Identify which cell holds the provided text, then report its (X, Y) central coordinate. 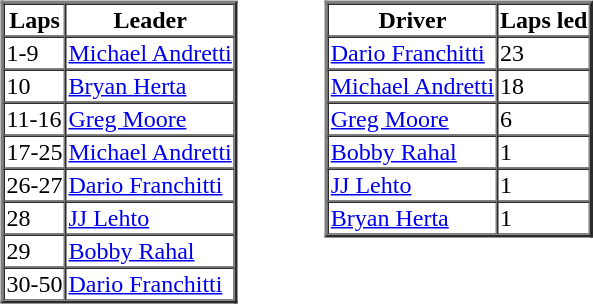
26-27 (35, 184)
Leader (150, 20)
23 (544, 52)
18 (544, 86)
10 (35, 86)
1-9 (35, 52)
29 (35, 250)
Laps (35, 20)
11-16 (35, 118)
17-25 (35, 152)
Driver (412, 20)
28 (35, 218)
6 (544, 118)
Laps led (544, 20)
30-50 (35, 284)
